Extract the [X, Y] coordinate from the center of the cell holding the provided text.  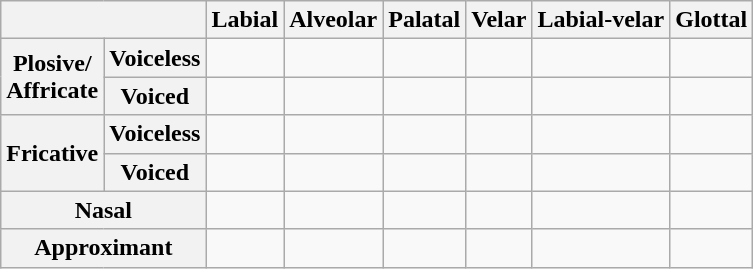
Nasal [104, 210]
Velar [499, 20]
Alveolar [334, 20]
Labial [245, 20]
Approximant [104, 248]
Labial-velar [601, 20]
Fricative [52, 153]
Glottal [712, 20]
Plosive/Affricate [52, 77]
Palatal [424, 20]
